Detect which cell encompasses the target text, then output its (x, y) center coordinate. 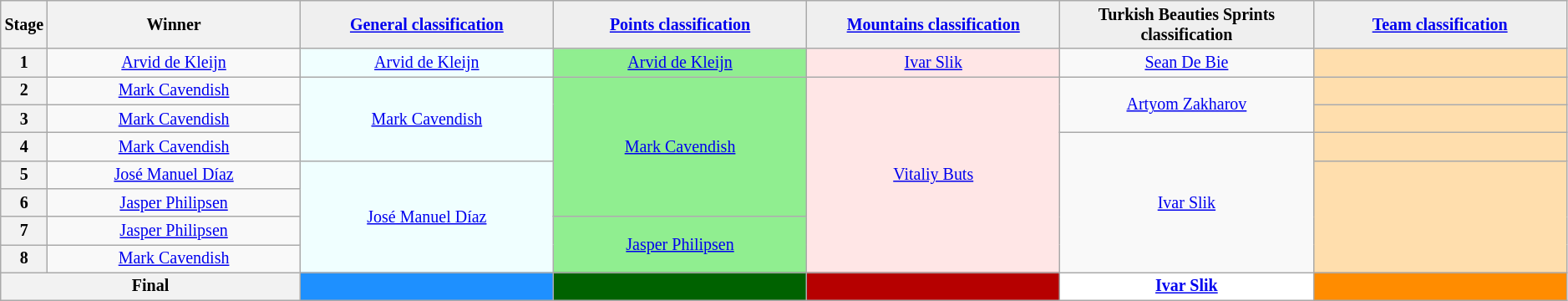
5 (24, 174)
6 (24, 202)
Artyom Zakharov (1186, 105)
Sean De Bie (1186, 64)
3 (24, 119)
4 (24, 147)
Mountains classification (934, 25)
Winner (174, 25)
Points classification (680, 25)
Team classification (1440, 25)
1 (24, 64)
Vitaliy Buts (934, 175)
Stage (24, 25)
General classification (426, 25)
Final (150, 286)
8 (24, 259)
2 (24, 90)
Turkish Beauties Sprints classification (1186, 25)
7 (24, 231)
